Output the [x, y] coordinate of the center of the cell containing the given text.  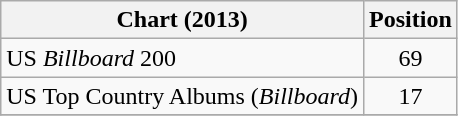
17 [411, 96]
Chart (2013) [182, 20]
Position [411, 20]
US Top Country Albums (Billboard) [182, 96]
69 [411, 58]
US Billboard 200 [182, 58]
